Locate the cell with the specified text and output its [x, y] center coordinate. 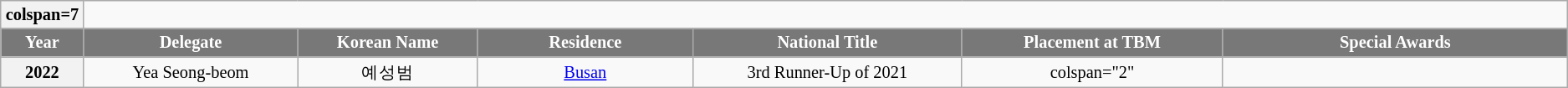
Residence [585, 43]
Delegate [191, 43]
Korean Name [388, 43]
Busan [585, 72]
Yea Seong-beom [191, 72]
Year [42, 43]
Placement at TBM [1092, 43]
Special Awards [1395, 43]
colspan=7 [42, 14]
3rd Runner-Up of 2021 [827, 72]
colspan="2" [1092, 72]
National Title [827, 43]
2022 [42, 72]
예성범 [388, 72]
